From the cell containing the given text, extract its center point as (x, y) coordinate. 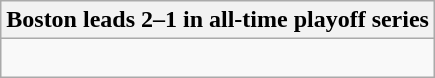
Boston leads 2–1 in all-time playoff series (218, 20)
